From the cell containing the given text, extract its center point as [X, Y] coordinate. 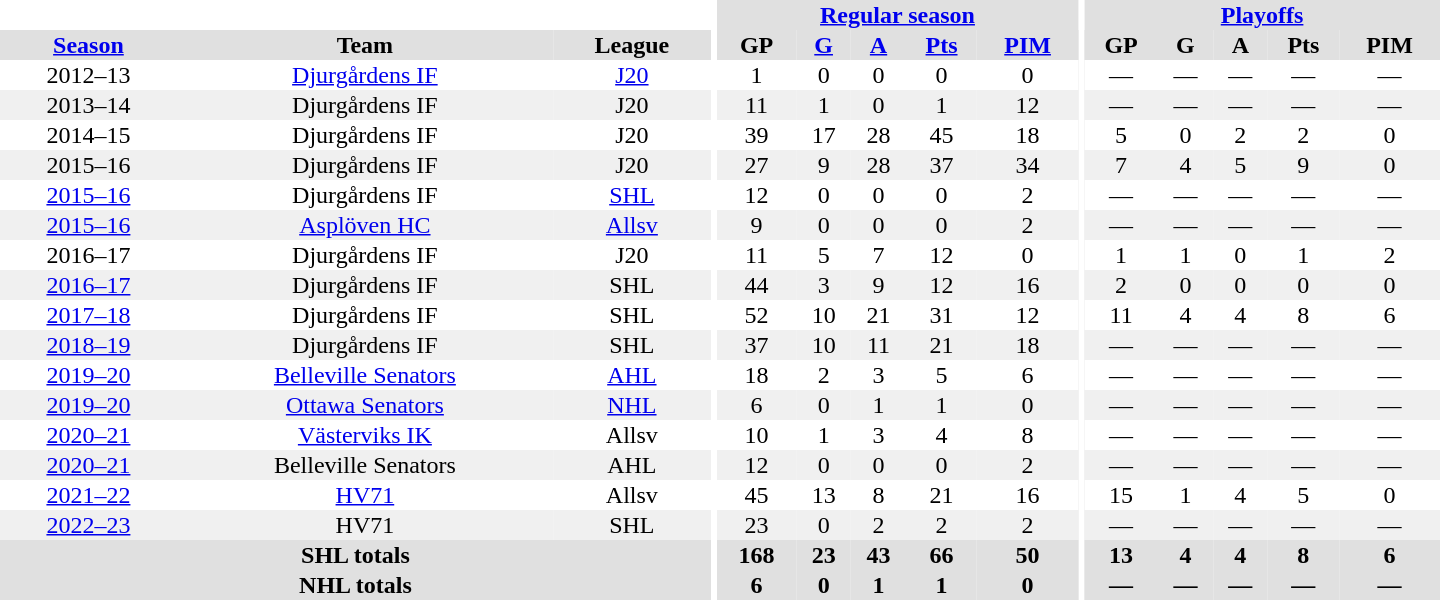
17 [824, 135]
39 [756, 135]
52 [756, 315]
Ottawa Senators [365, 405]
Team [365, 45]
Playoffs [1262, 15]
League [632, 45]
50 [1028, 555]
2012–13 [88, 75]
168 [756, 555]
NHL [632, 405]
2014–15 [88, 135]
Season [88, 45]
2021–22 [88, 495]
43 [878, 555]
27 [756, 165]
2013–14 [88, 105]
Asplöven HC [365, 225]
2022–23 [88, 525]
SHL totals [356, 555]
34 [1028, 165]
44 [756, 285]
2018–19 [88, 345]
2017–18 [88, 315]
Västerviks IK [365, 435]
31 [942, 315]
15 [1121, 495]
Regular season [898, 15]
66 [942, 555]
NHL totals [356, 585]
